Find where the given text appears and provide that cell's center as [x, y] coordinate. 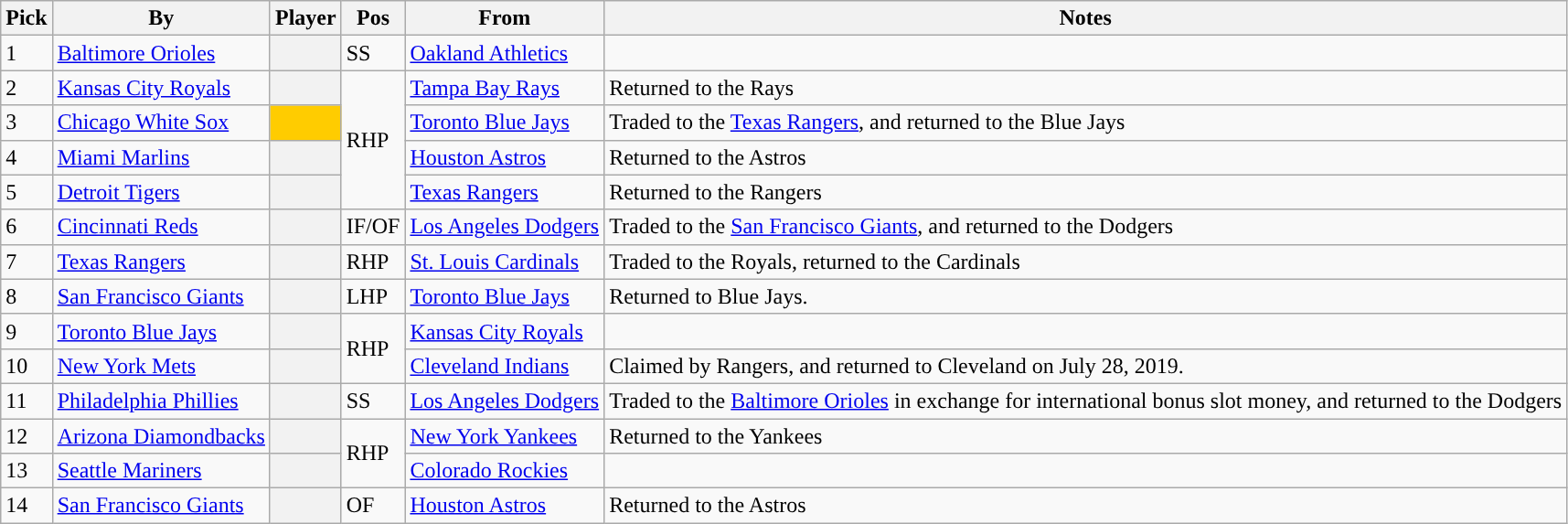
6 [27, 227]
Oakland Athletics [505, 53]
Returned to the Yankees [1086, 436]
New York Mets [161, 366]
Traded to the San Francisco Giants, and returned to the Dodgers [1086, 227]
10 [27, 366]
Traded to the Texas Rangers, and returned to the Blue Jays [1086, 123]
From [505, 18]
9 [27, 331]
Miami Marlins [161, 157]
Returned to the Rays [1086, 88]
New York Yankees [505, 436]
Arizona Diamondbacks [161, 436]
Colorado Rockies [505, 471]
8 [27, 296]
Traded to the Royals, returned to the Cardinals [1086, 262]
Returned to Blue Jays. [1086, 296]
Baltimore Orioles [161, 53]
3 [27, 123]
Cincinnati Reds [161, 227]
LHP [373, 296]
14 [27, 506]
St. Louis Cardinals [505, 262]
Traded to the Baltimore Orioles in exchange for international bonus slot money, and returned to the Dodgers [1086, 401]
Philadelphia Phillies [161, 401]
7 [27, 262]
Returned to the Rangers [1086, 192]
Pos [373, 18]
11 [27, 401]
4 [27, 157]
Tampa Bay Rays [505, 88]
IF/OF [373, 227]
Chicago White Sox [161, 123]
Cleveland Indians [505, 366]
Pick [27, 18]
13 [27, 471]
OF [373, 506]
Detroit Tigers [161, 192]
Notes [1086, 18]
1 [27, 53]
2 [27, 88]
5 [27, 192]
Seattle Mariners [161, 471]
Player [305, 18]
Claimed by Rangers, and returned to Cleveland on July 28, 2019. [1086, 366]
By [161, 18]
12 [27, 436]
